Return (X, Y) of the center of cell containing provided text 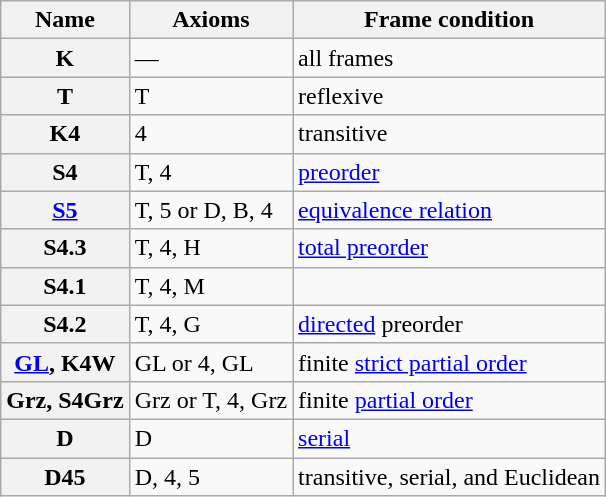
preorder (450, 172)
T, 4, H (210, 248)
Grz or T, 4, Grz (210, 400)
S4.2 (65, 324)
Axioms (210, 20)
D45 (65, 477)
S4.1 (65, 286)
GL, K4W (65, 362)
reflexive (450, 96)
S5 (65, 210)
finite strict partial order (450, 362)
4 (210, 134)
directed preorder (450, 324)
T, 5 or D, B, 4 (210, 210)
transitive, serial, and Euclidean (450, 477)
T, 4, G (210, 324)
T, 4 (210, 172)
Name (65, 20)
equivalence relation (450, 210)
Grz, S4Grz (65, 400)
transitive (450, 134)
— (210, 58)
S4.3 (65, 248)
all frames (450, 58)
T, 4, M (210, 286)
finite partial order (450, 400)
K4 (65, 134)
serial (450, 438)
D, 4, 5 (210, 477)
Frame condition (450, 20)
K (65, 58)
S4 (65, 172)
total preorder (450, 248)
GL or 4, GL (210, 362)
